Return [X, Y] of the center of cell containing provided text 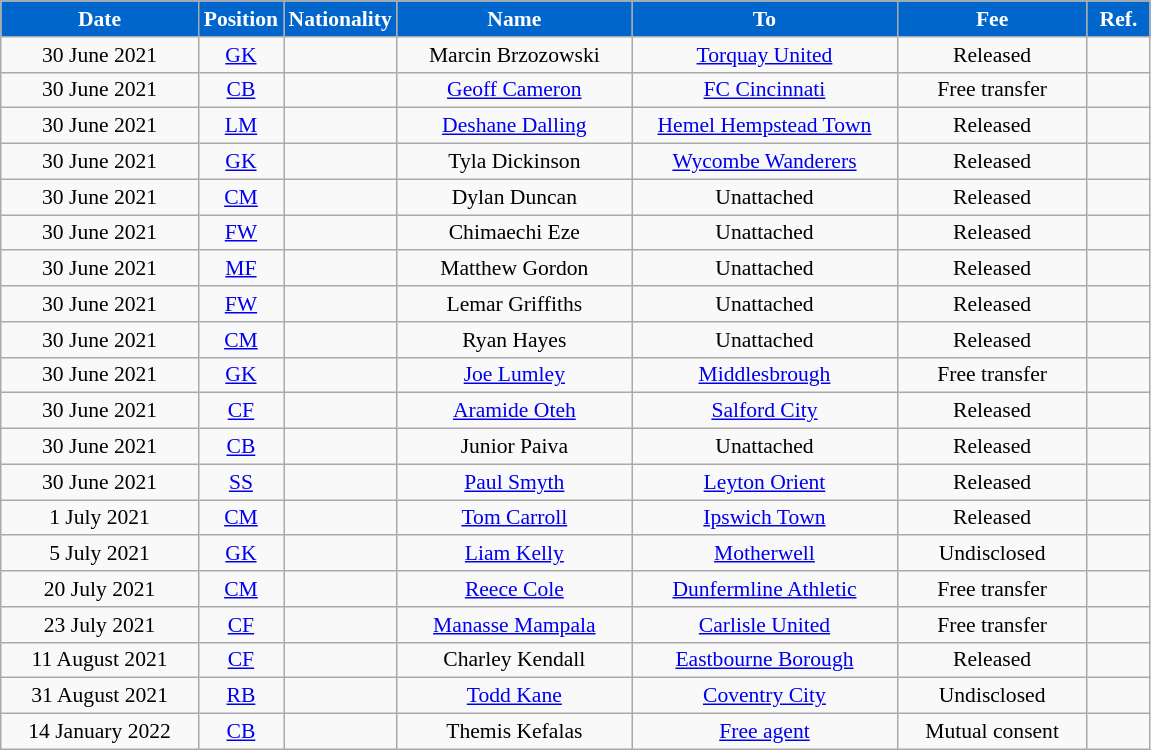
Motherwell [764, 554]
Free agent [764, 732]
Themis Kefalas [514, 732]
Wycombe Wanderers [764, 162]
Ryan Hayes [514, 340]
11 August 2021 [100, 660]
Liam Kelly [514, 554]
Middlesbrough [764, 375]
Tom Carroll [514, 518]
Reece Cole [514, 589]
Aramide Oteh [514, 411]
Paul Smyth [514, 482]
Carlisle United [764, 625]
Fee [992, 19]
Date [100, 19]
Position [240, 19]
Marcin Brzozowski [514, 55]
Deshane Dalling [514, 126]
Mutual consent [992, 732]
Todd Kane [514, 696]
RB [240, 696]
Name [514, 19]
MF [240, 269]
To [764, 19]
Geoff Cameron [514, 90]
Charley Kendall [514, 660]
Eastbourne Borough [764, 660]
Chimaechi Eze [514, 233]
Junior Paiva [514, 447]
Hemel Hempstead Town [764, 126]
Coventry City [764, 696]
Leyton Orient [764, 482]
LM [240, 126]
Salford City [764, 411]
20 July 2021 [100, 589]
Torquay United [764, 55]
Dunfermline Athletic [764, 589]
Ref. [1118, 19]
Lemar Griffiths [514, 304]
31 August 2021 [100, 696]
1 July 2021 [100, 518]
Nationality [340, 19]
Dylan Duncan [514, 197]
Ipswich Town [764, 518]
Matthew Gordon [514, 269]
5 July 2021 [100, 554]
Tyla Dickinson [514, 162]
Joe Lumley [514, 375]
23 July 2021 [100, 625]
FC Cincinnati [764, 90]
Manasse Mampala [514, 625]
SS [240, 482]
14 January 2022 [100, 732]
